Identify which cell holds the provided text, then report its (X, Y) central coordinate. 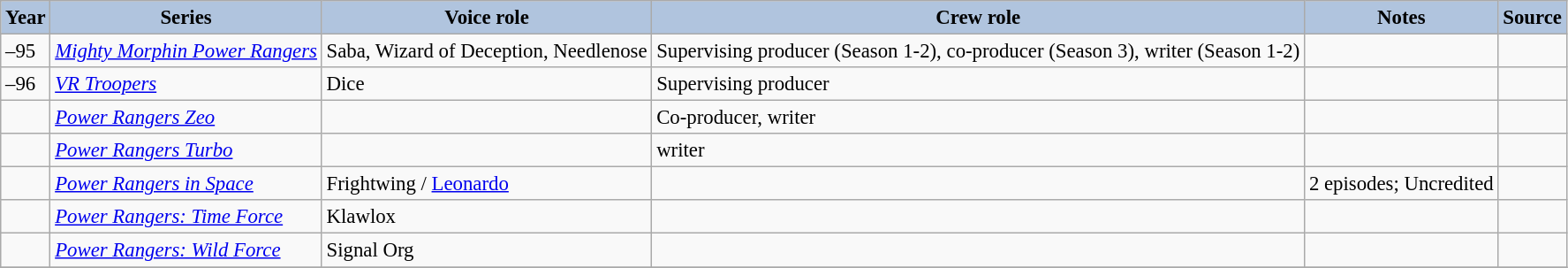
Dice (487, 84)
Klawlox (487, 217)
Supervising producer (979, 84)
Crew role (979, 18)
Source (1532, 18)
writer (979, 150)
Power Rangers Zeo (186, 118)
–95 (26, 51)
Power Rangers Turbo (186, 150)
Power Rangers: Time Force (186, 217)
Notes (1401, 18)
Supervising producer (Season 1-2), co-producer (Season 3), writer (Season 1-2) (979, 51)
Voice role (487, 18)
Saba, Wizard of Deception, Needlenose (487, 51)
Signal Org (487, 250)
VR Troopers (186, 84)
Series (186, 18)
Power Rangers: Wild Force (186, 250)
Power Rangers in Space (186, 184)
Mighty Morphin Power Rangers (186, 51)
Frightwing / Leonardo (487, 184)
Co-producer, writer (979, 118)
–96 (26, 84)
Year (26, 18)
2 episodes; Uncredited (1401, 184)
